Output the (X, Y) coordinate of the center of the cell containing the given text.  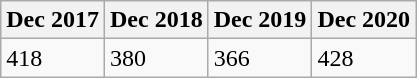
428 (364, 58)
Dec 2019 (260, 20)
Dec 2018 (156, 20)
Dec 2020 (364, 20)
380 (156, 58)
366 (260, 58)
Dec 2017 (53, 20)
418 (53, 58)
